For the text-containing cell, return its midpoint in [x, y] coordinate format. 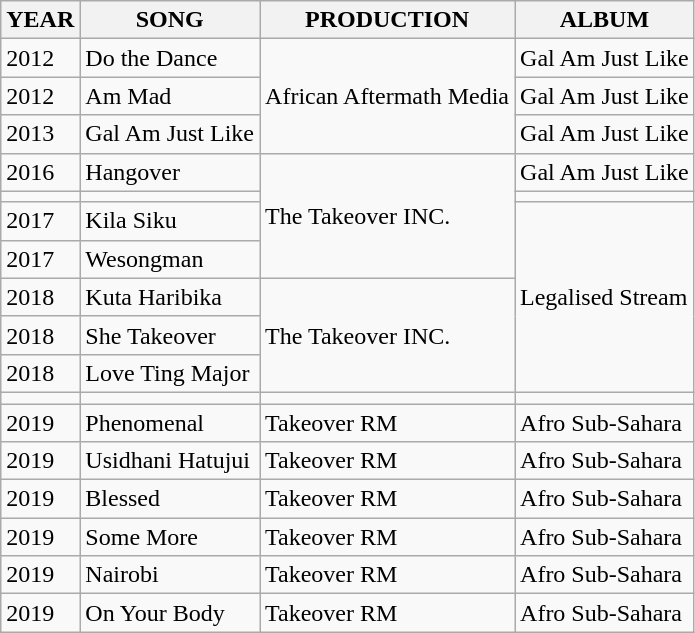
Hangover [170, 172]
Phenomenal [170, 423]
Blessed [170, 499]
SONG [170, 20]
Kila Siku [170, 221]
African Aftermath Media [388, 96]
Do the Dance [170, 58]
Some More [170, 537]
Legalised Stream [605, 297]
2013 [40, 134]
She Takeover [170, 335]
PRODUCTION [388, 20]
On Your Body [170, 613]
Love Ting Major [170, 373]
YEAR [40, 20]
ALBUM [605, 20]
2016 [40, 172]
Nairobi [170, 575]
Kuta Haribika [170, 297]
Wesongman [170, 259]
Am Mad [170, 96]
Usidhani Hatujui [170, 461]
